Extract the (x, y) coordinate from the center of the cell holding the provided text.  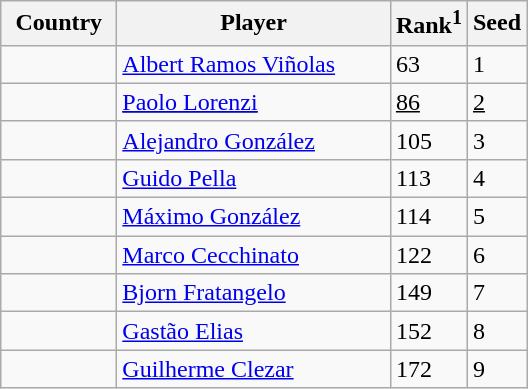
7 (496, 293)
113 (428, 178)
9 (496, 369)
122 (428, 255)
Paolo Lorenzi (254, 102)
Alejandro González (254, 140)
105 (428, 140)
Marco Cecchinato (254, 255)
86 (428, 102)
Guilherme Clezar (254, 369)
Player (254, 24)
6 (496, 255)
172 (428, 369)
Country (59, 24)
4 (496, 178)
Gastão Elias (254, 331)
1 (496, 64)
114 (428, 217)
Albert Ramos Viñolas (254, 64)
Seed (496, 24)
63 (428, 64)
8 (496, 331)
Guido Pella (254, 178)
5 (496, 217)
Rank1 (428, 24)
149 (428, 293)
3 (496, 140)
2 (496, 102)
Bjorn Fratangelo (254, 293)
Máximo González (254, 217)
152 (428, 331)
